Capture the cell that displays the provided text and extract its [x, y] central coordinate. 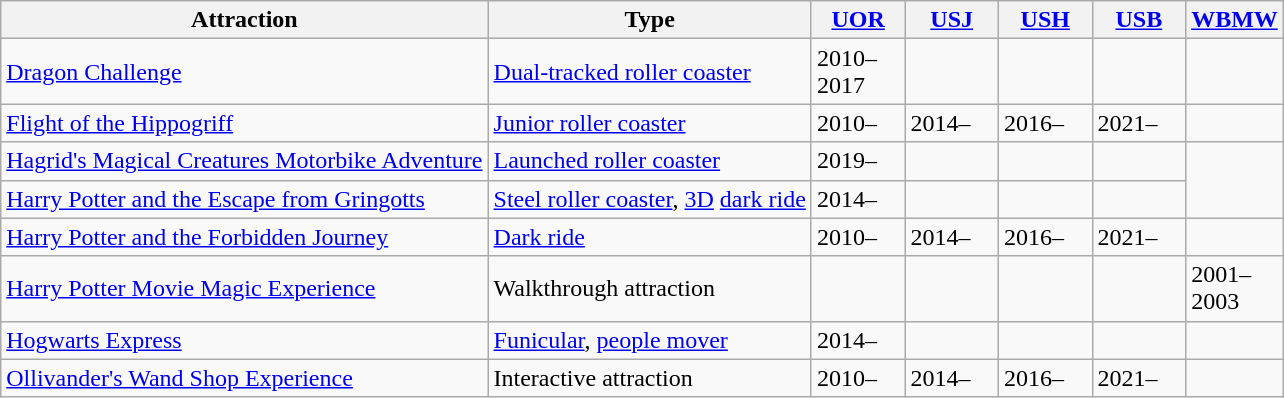
Hagrid's Magical Creatures Motorbike Adventure [244, 161]
USB [1139, 20]
UOR [858, 20]
2010–2017 [858, 72]
Harry Potter Movie Magic Experience [244, 288]
Harry Potter and the Forbidden Journey [244, 237]
Dragon Challenge [244, 72]
Flight of the Hippogriff [244, 123]
WBMW [1235, 20]
USJ [952, 20]
Launched roller coaster [650, 161]
Harry Potter and the Escape from Gringotts [244, 199]
Interactive attraction [650, 378]
USH [1045, 20]
Dark ride [650, 237]
Hogwarts Express [244, 340]
Walkthrough attraction [650, 288]
2019– [858, 161]
Funicular, people mover [650, 340]
Steel roller coaster, 3D dark ride [650, 199]
Junior roller coaster [650, 123]
2001–2003 [1235, 288]
Type [650, 20]
Ollivander's Wand Shop Experience [244, 378]
Attraction [244, 20]
Dual-tracked roller coaster [650, 72]
